Determine the [X, Y] coordinate at the center of the cell enclosing the given text.  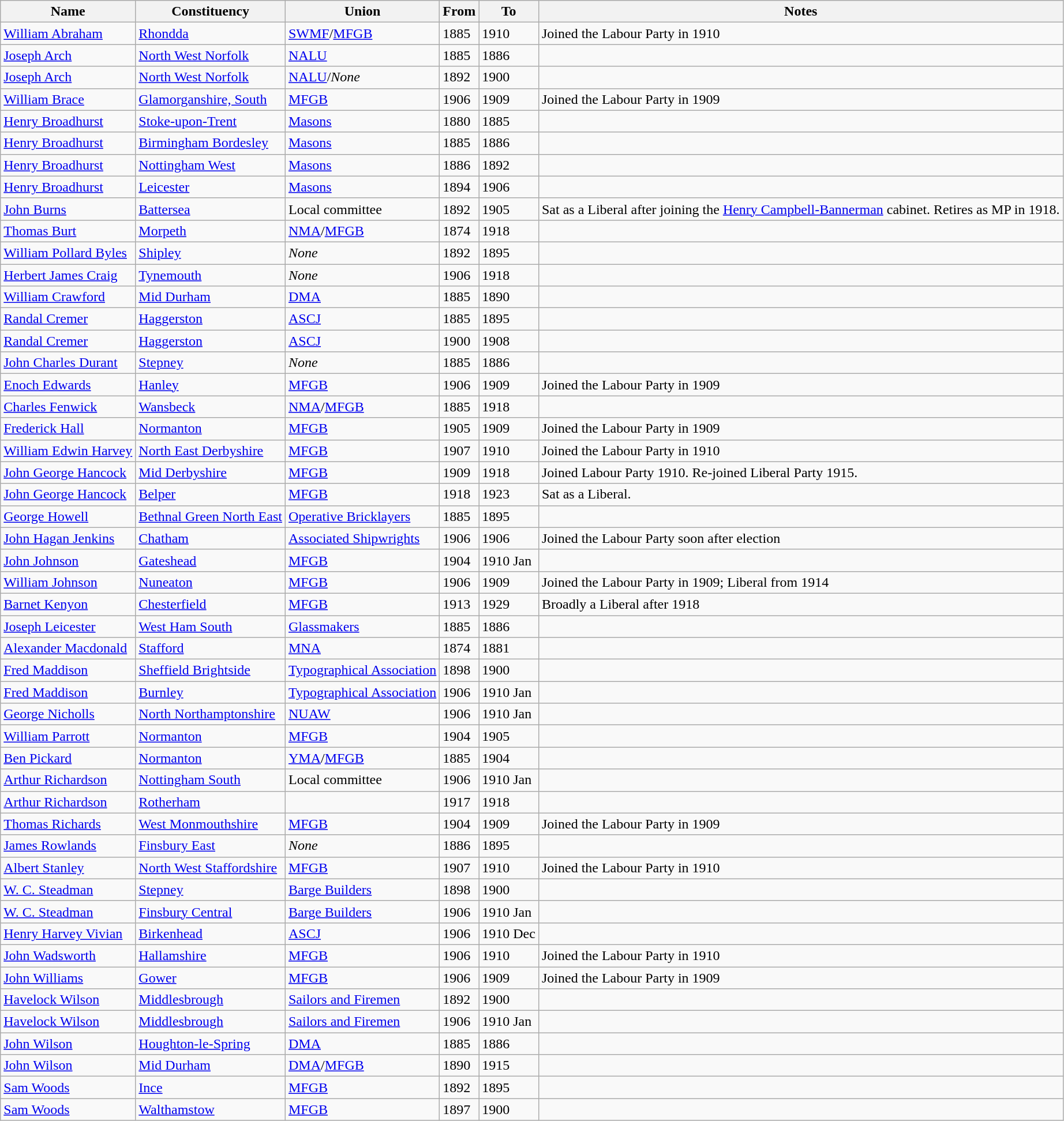
Name [68, 12]
SWMF/MFGB [362, 33]
1897 [459, 1109]
Ben Pickard [68, 758]
Joined Labour Party 1910. Re-joined Liberal Party 1915. [801, 473]
1880 [459, 121]
Glamorganshire, South [211, 99]
George Nicholls [68, 714]
Rhondda [211, 33]
MNA [362, 648]
William Edwin Harvey [68, 451]
Gower [211, 978]
Sat as a Liberal after joining the Henry Campbell-Bannerman cabinet. Retires as MP in 1918. [801, 209]
Hanley [211, 385]
From [459, 12]
John Williams [68, 978]
Nottingham West [211, 165]
William Parrott [68, 736]
John Johnson [68, 560]
Mid Derbyshire [211, 473]
Sheffield Brightside [211, 670]
William Crawford [68, 297]
Operative Bricklayers [362, 516]
Joined the Labour Party in 1909; Liberal from 1914 [801, 582]
Gateshead [211, 560]
Chesterfield [211, 604]
Morpeth [211, 231]
Nuneaton [211, 582]
Stoke-upon-Trent [211, 121]
1910 Dec [509, 933]
Shipley [211, 253]
Finsbury Central [211, 912]
Alexander Macdonald [68, 648]
Rotherham [211, 802]
NUAW [362, 714]
West Ham South [211, 626]
Glassmakers [362, 626]
William Johnson [68, 582]
Finsbury East [211, 846]
Charles Fenwick [68, 407]
Enoch Edwards [68, 385]
1929 [509, 604]
Bethnal Green North East [211, 516]
Birkenhead [211, 933]
Belper [211, 494]
1913 [459, 604]
Henry Harvey Vivian [68, 933]
Frederick Hall [68, 429]
William Pollard Byles [68, 253]
John Burns [68, 209]
North West Staffordshire [211, 868]
Wansbeck [211, 407]
Notes [801, 12]
Ince [211, 1088]
Walthamstow [211, 1109]
John Hagan Jenkins [68, 538]
1894 [459, 187]
1881 [509, 648]
Hallamshire [211, 955]
YMA/MFGB [362, 758]
Joseph Leicester [68, 626]
Leicester [211, 187]
To [509, 12]
Herbert James Craig [68, 275]
NALU [362, 55]
John Wadsworth [68, 955]
Thomas Richards [68, 824]
Albert Stanley [68, 868]
Chatham [211, 538]
Nottingham South [211, 780]
1908 [509, 341]
Houghton-le-Spring [211, 1044]
North East Derbyshire [211, 451]
Joined the Labour Party soon after election [801, 538]
Birmingham Bordesley [211, 143]
John Charles Durant [68, 363]
1915 [509, 1066]
Barnet Kenyon [68, 604]
1923 [509, 494]
West Monmouthshire [211, 824]
Burnley [211, 692]
North Northamptonshire [211, 714]
Broadly a Liberal after 1918 [801, 604]
NALU/None [362, 77]
Constituency [211, 12]
1917 [459, 802]
DMA/MFGB [362, 1066]
James Rowlands [68, 846]
Tynemouth [211, 275]
Sat as a Liberal. [801, 494]
Union [362, 12]
William Brace [68, 99]
Battersea [211, 209]
Associated Shipwrights [362, 538]
William Abraham [68, 33]
Thomas Burt [68, 231]
George Howell [68, 516]
Stafford [211, 648]
